Detect which cell encompasses the target text, then output its (x, y) center coordinate. 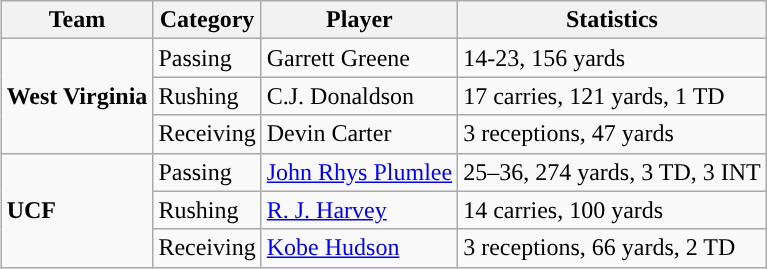
17 carries, 121 yards, 1 TD (612, 96)
Devin Carter (359, 134)
14-23, 156 yards (612, 58)
C.J. Donaldson (359, 96)
25–36, 274 yards, 3 TD, 3 INT (612, 172)
Kobe Hudson (359, 248)
Statistics (612, 20)
3 receptions, 47 yards (612, 134)
John Rhys Plumlee (359, 172)
Garrett Greene (359, 58)
14 carries, 100 yards (612, 210)
3 receptions, 66 yards, 2 TD (612, 248)
Player (359, 20)
UCF (77, 210)
Team (77, 20)
Category (207, 20)
West Virginia (77, 96)
R. J. Harvey (359, 210)
